Scan for the cell matching the given text and deliver its [x, y] coordinate at center. 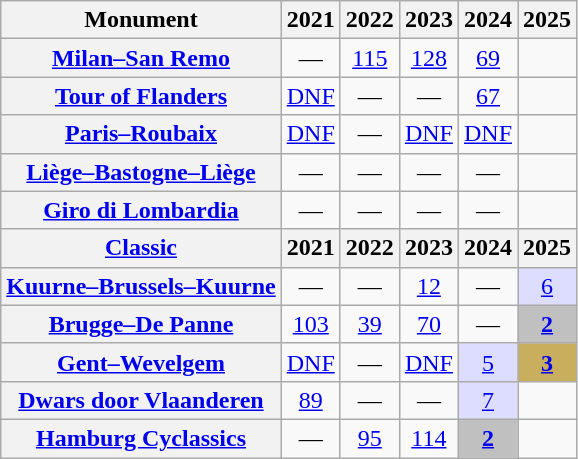
Gent–Wevelgem [141, 362]
39 [370, 324]
Kuurne–Brussels–Kuurne [141, 286]
128 [428, 58]
95 [370, 438]
89 [310, 400]
Liège–Bastogne–Liège [141, 172]
Hamburg Cyclassics [141, 438]
114 [428, 438]
69 [488, 58]
Tour of Flanders [141, 96]
Dwars door Vlaanderen [141, 400]
Monument [141, 20]
Milan–San Remo [141, 58]
6 [548, 286]
Classic [141, 248]
70 [428, 324]
12 [428, 286]
67 [488, 96]
103 [310, 324]
Brugge–De Panne [141, 324]
7 [488, 400]
Giro di Lombardia [141, 210]
115 [370, 58]
3 [548, 362]
Paris–Roubaix [141, 134]
5 [488, 362]
